Pinpoint the cell where the given text exists, returning its [x, y] midpoint coordinate. 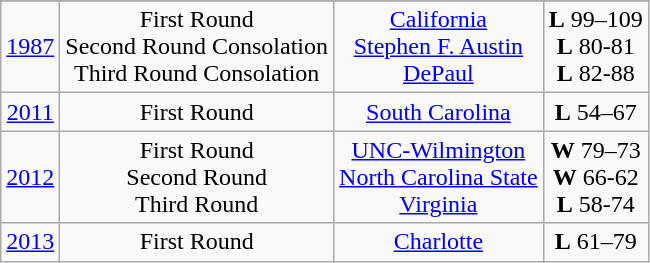
First RoundSecond RoundThird Round [197, 177]
L 61–79 [596, 242]
2011 [30, 112]
Charlotte [439, 242]
CaliforniaStephen F. AustinDePaul [439, 47]
W 79–73W 66-62L 58-74 [596, 177]
L 99–109L 80-81L 82-88 [596, 47]
South Carolina [439, 112]
First RoundSecond Round ConsolationThird Round Consolation [197, 47]
L 54–67 [596, 112]
1987 [30, 47]
2012 [30, 177]
2013 [30, 242]
UNC-WilmingtonNorth Carolina StateVirginia [439, 177]
